Locate the cell with the specified text and output its (X, Y) center coordinate. 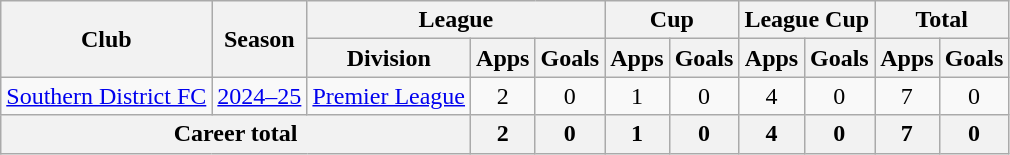
Career total (236, 134)
League Cup (807, 20)
Club (106, 39)
League (456, 20)
Southern District FC (106, 96)
Total (942, 20)
Season (260, 39)
Cup (672, 20)
2024–25 (260, 96)
Division (389, 58)
Premier League (389, 96)
